Determine the [x, y] coordinate at the center of the cell enclosing the given text.  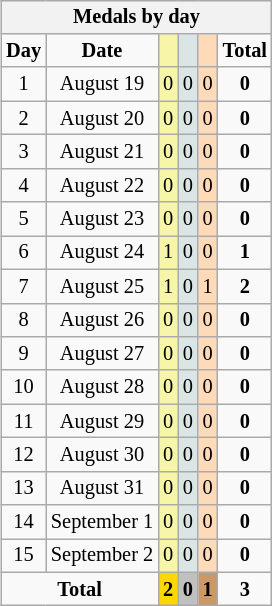
8 [24, 320]
August 30 [102, 455]
4 [24, 185]
Medals by day [136, 17]
10 [24, 387]
August 28 [102, 387]
12 [24, 455]
7 [24, 286]
11 [24, 421]
5 [24, 219]
September 1 [102, 522]
Day [24, 51]
September 2 [102, 556]
15 [24, 556]
August 23 [102, 219]
August 21 [102, 152]
August 26 [102, 320]
9 [24, 354]
August 19 [102, 84]
August 27 [102, 354]
August 29 [102, 421]
August 25 [102, 286]
August 20 [102, 118]
6 [24, 253]
Date [102, 51]
13 [24, 488]
August 24 [102, 253]
August 22 [102, 185]
14 [24, 522]
August 31 [102, 488]
